Output the (X, Y) coordinate of the center of the cell containing the given text.  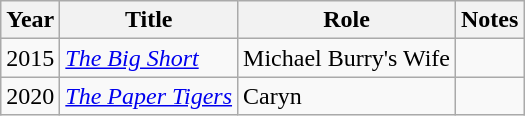
2015 (30, 58)
2020 (30, 96)
Role (347, 20)
Title (149, 20)
The Big Short (149, 58)
Michael Burry's Wife (347, 58)
Notes (489, 20)
The Paper Tigers (149, 96)
Caryn (347, 96)
Year (30, 20)
